Return [X, Y] of the center of cell containing provided text 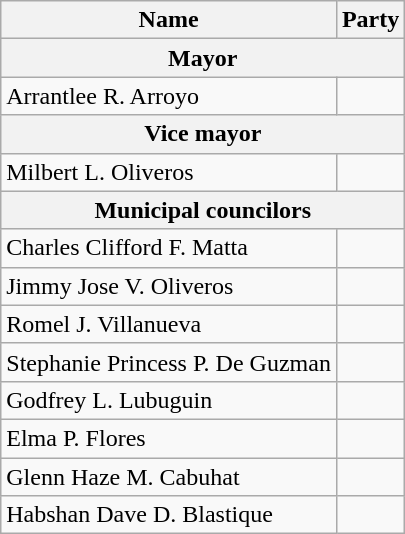
Name [169, 20]
Jimmy Jose V. Oliveros [169, 286]
Glenn Haze M. Cabuhat [169, 477]
Municipal councilors [203, 210]
Elma P. Flores [169, 438]
Mayor [203, 58]
Romel J. Villanueva [169, 324]
Vice mayor [203, 134]
Milbert L. Oliveros [169, 172]
Stephanie Princess P. De Guzman [169, 362]
Godfrey L. Lubuguin [169, 400]
Party [370, 20]
Arrantlee R. Arroyo [169, 96]
Habshan Dave D. Blastique [169, 515]
Charles Clifford F. Matta [169, 248]
